Detect which cell encompasses the target text, then output its (x, y) center coordinate. 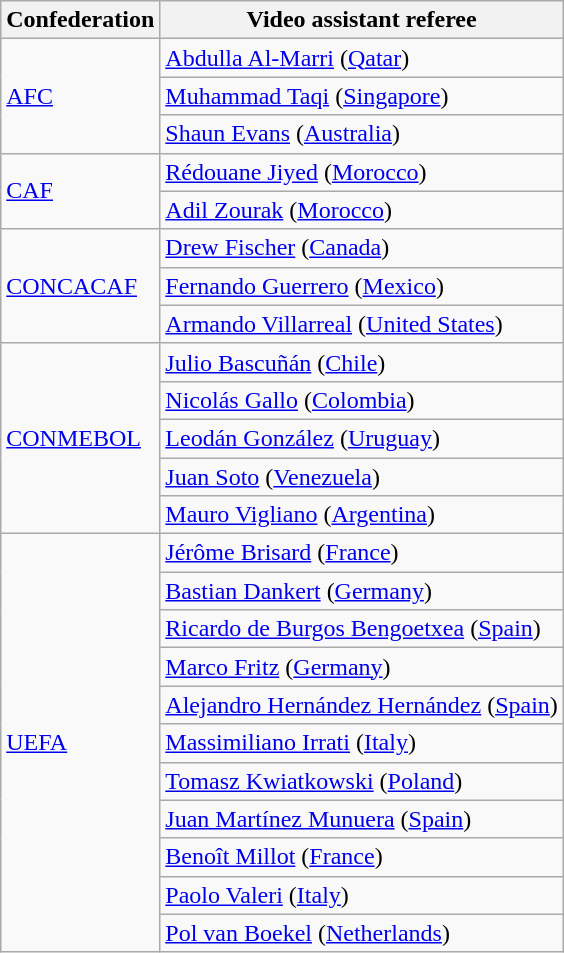
Mauro Vigliano (Argentina) (362, 515)
Paolo Valeri (Italy) (362, 895)
Juan Soto (Venezuela) (362, 477)
Leodán González (Uruguay) (362, 438)
Abdulla Al-Marri (Qatar) (362, 58)
UEFA (80, 744)
Nicolás Gallo (Colombia) (362, 400)
Armando Villarreal (United States) (362, 324)
CONCACAF (80, 286)
Rédouane Jiyed (Morocco) (362, 172)
Benoît Millot (France) (362, 857)
Massimiliano Irrati (Italy) (362, 743)
Shaun Evans (Australia) (362, 134)
Confederation (80, 20)
Muhammad Taqi (Singapore) (362, 96)
Video assistant referee (362, 20)
Julio Bascuñán (Chile) (362, 362)
Drew Fischer (Canada) (362, 248)
Fernando Guerrero (Mexico) (362, 286)
Bastian Dankert (Germany) (362, 591)
Pol van Boekel (Netherlands) (362, 933)
AFC (80, 96)
Jérôme Brisard (France) (362, 553)
Tomasz Kwiatkowski (Poland) (362, 781)
CAF (80, 191)
Juan Martínez Munuera (Spain) (362, 819)
Adil Zourak (Morocco) (362, 210)
Marco Fritz (Germany) (362, 667)
CONMEBOL (80, 438)
Alejandro Hernández Hernández (Spain) (362, 705)
Ricardo de Burgos Bengoetxea (Spain) (362, 629)
